Locate the cell with the specified text and output its (x, y) center coordinate. 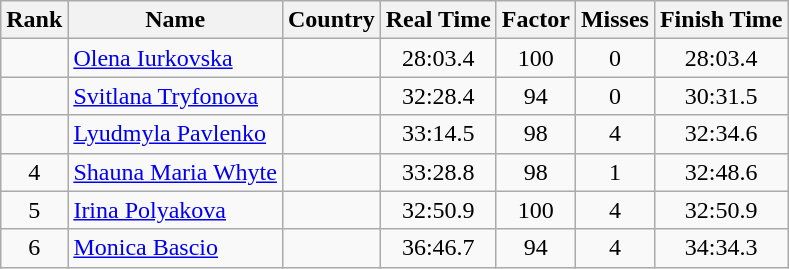
Monica Bascio (176, 248)
Rank (34, 20)
5 (34, 210)
1 (614, 172)
Finish Time (721, 20)
Factor (536, 20)
6 (34, 248)
Irina Polyakova (176, 210)
30:31.5 (721, 96)
Lyudmyla Pavlenko (176, 134)
32:48.6 (721, 172)
36:46.7 (438, 248)
32:28.4 (438, 96)
33:14.5 (438, 134)
34:34.3 (721, 248)
Country (331, 20)
Name (176, 20)
32:34.6 (721, 134)
Real Time (438, 20)
33:28.8 (438, 172)
Svitlana Tryfonova (176, 96)
Olena Iurkovska (176, 58)
Shauna Maria Whyte (176, 172)
Misses (614, 20)
